Determine the [x, y] coordinate at the center of the cell enclosing the given text.  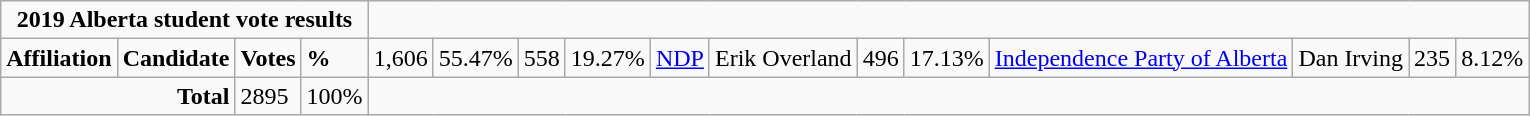
Independence Party of Alberta [1141, 58]
17.13% [946, 58]
100% [334, 96]
2019 Alberta student vote results [184, 20]
2895 [268, 96]
% [334, 58]
Affiliation [59, 58]
496 [880, 58]
Dan Irving [1351, 58]
Candidate [176, 58]
Erik Overland [783, 58]
558 [542, 58]
8.12% [1492, 58]
19.27% [608, 58]
55.47% [476, 58]
NDP [680, 58]
235 [1432, 58]
Votes [268, 58]
1,606 [400, 58]
Total [118, 96]
